Identify which cell holds the provided text, then report its [x, y] central coordinate. 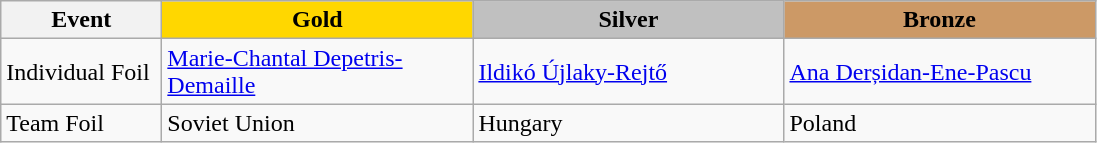
Poland [940, 123]
Ildikó Újlaky-Rejtő [628, 72]
Marie-Chantal Depetris-Demaille [318, 72]
Gold [318, 20]
Soviet Union [318, 123]
Individual Foil [82, 72]
Event [82, 20]
Ana Derșidan-Ene-Pascu [940, 72]
Bronze [940, 20]
Silver [628, 20]
Team Foil [82, 123]
Hungary [628, 123]
